Find where the given text appears and provide that cell's center as [x, y] coordinate. 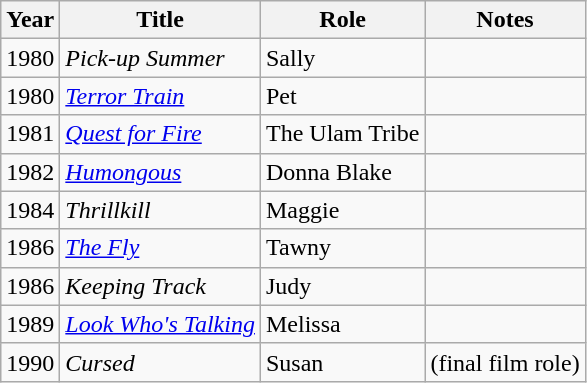
Keeping Track [160, 286]
(final film role) [505, 362]
Pet [342, 96]
1982 [30, 172]
Notes [505, 20]
Pick-up Summer [160, 58]
The Ulam Tribe [342, 134]
Role [342, 20]
Title [160, 20]
Judy [342, 286]
Donna Blake [342, 172]
Humongous [160, 172]
1984 [30, 210]
Tawny [342, 248]
Quest for Fire [160, 134]
The Fly [160, 248]
1989 [30, 324]
1981 [30, 134]
Year [30, 20]
Terror Train [160, 96]
Susan [342, 362]
Sally [342, 58]
Look Who's Talking [160, 324]
1990 [30, 362]
Maggie [342, 210]
Cursed [160, 362]
Melissa [342, 324]
Thrillkill [160, 210]
